Provide the [X, Y] coordinate of the cell's center where the given text is located.  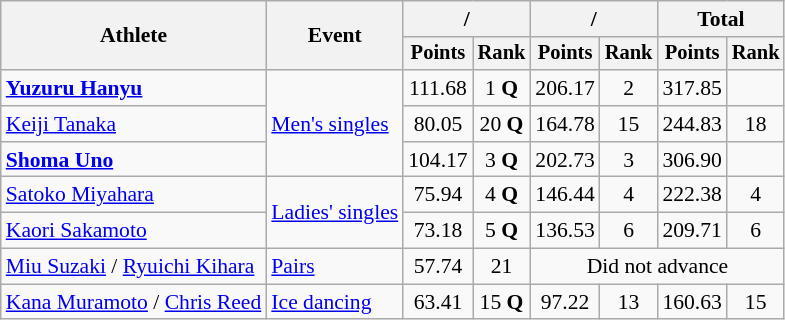
75.94 [438, 195]
80.05 [438, 124]
3 Q [502, 160]
317.85 [692, 88]
13 [629, 302]
160.63 [692, 302]
Miu Suzaki / Ryuichi Kihara [134, 267]
164.78 [564, 124]
20 Q [502, 124]
306.90 [692, 160]
Shoma Uno [134, 160]
244.83 [692, 124]
222.38 [692, 195]
Total [720, 19]
97.22 [564, 302]
15 Q [502, 302]
Did not advance [657, 267]
1 Q [502, 88]
Event [334, 36]
21 [502, 267]
206.17 [564, 88]
104.17 [438, 160]
Ladies' singles [334, 212]
Satoko Miyahara [134, 195]
2 [629, 88]
Ice dancing [334, 302]
209.71 [692, 231]
Pairs [334, 267]
18 [756, 124]
3 [629, 160]
202.73 [564, 160]
Men's singles [334, 124]
57.74 [438, 267]
63.41 [438, 302]
146.44 [564, 195]
Athlete [134, 36]
Keiji Tanaka [134, 124]
111.68 [438, 88]
136.53 [564, 231]
Kana Muramoto / Chris Reed [134, 302]
73.18 [438, 231]
Yuzuru Hanyu [134, 88]
4 Q [502, 195]
Kaori Sakamoto [134, 231]
5 Q [502, 231]
